Return the (x, y) coordinate for the center point of the cell that contains the specified text.  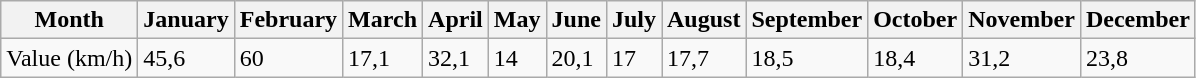
December (1138, 20)
Month (70, 20)
February (288, 20)
September (807, 20)
45,6 (186, 58)
23,8 (1138, 58)
March (383, 20)
May (517, 20)
October (916, 20)
20,1 (576, 58)
Value (km/h) (70, 58)
14 (517, 58)
August (704, 20)
April (456, 20)
60 (288, 58)
32,1 (456, 58)
31,2 (1022, 58)
January (186, 20)
November (1022, 20)
17,1 (383, 58)
17,7 (704, 58)
18,4 (916, 58)
18,5 (807, 58)
17 (634, 58)
July (634, 20)
June (576, 20)
